Search for the cell housing the specified text and yield its [X, Y] center coordinate. 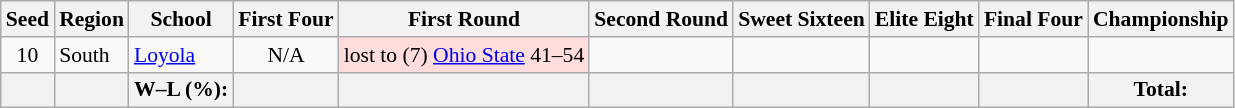
N/A [286, 55]
Second Round [661, 19]
10 [28, 55]
School [181, 19]
Sweet Sixteen [802, 19]
Seed [28, 19]
South [92, 55]
Region [92, 19]
lost to (7) Ohio State 41–54 [464, 55]
First Four [286, 19]
Loyola [181, 55]
W–L (%): [181, 90]
Total: [1161, 90]
Final Four [1034, 19]
Elite Eight [924, 19]
First Round [464, 19]
Championship [1161, 19]
